Identify which cell holds the provided text, then report its (x, y) central coordinate. 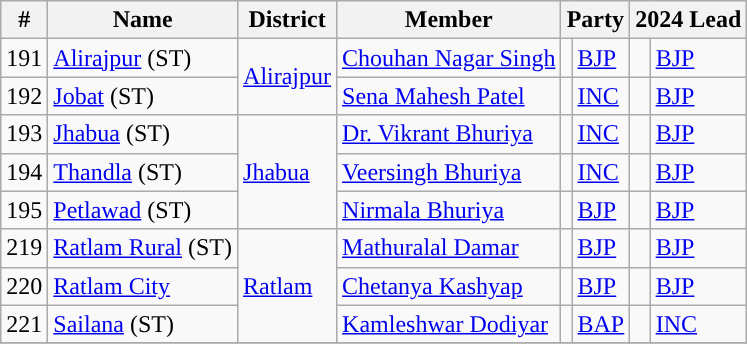
2024 Lead (688, 20)
Thandla (ST) (143, 172)
191 (24, 58)
BAP (601, 324)
Alirajpur (ST) (143, 58)
195 (24, 210)
Name (143, 20)
Alirajpur (288, 77)
Mathuralal Damar (449, 248)
193 (24, 134)
Chetanya Kashyap (449, 286)
Chouhan Nagar Singh (449, 58)
Member (449, 20)
Nirmala Bhuriya (449, 210)
Ratlam City (143, 286)
Sena Mahesh Patel (449, 96)
192 (24, 96)
Jhabua (ST) (143, 134)
194 (24, 172)
Jhabua (288, 172)
Ratlam (288, 286)
# (24, 20)
221 (24, 324)
220 (24, 286)
Sailana (ST) (143, 324)
Veersingh Bhuriya (449, 172)
Dr. Vikrant Bhuriya (449, 134)
Jobat (ST) (143, 96)
Ratlam Rural (ST) (143, 248)
Petlawad (ST) (143, 210)
219 (24, 248)
Party (596, 20)
Kamleshwar Dodiyar (449, 324)
District (288, 20)
